Return the (x, y) coordinate for the center point of the cell that contains the specified text.  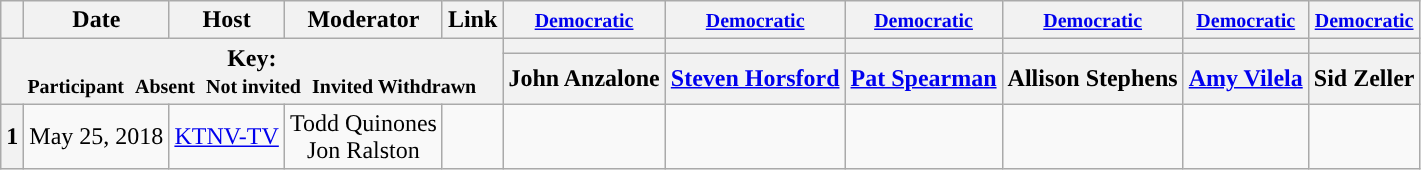
Key: Participant Absent Not invited Invited Withdrawn (252, 72)
Steven Horsford (755, 78)
John Anzalone (584, 78)
Allison Stephens (1092, 78)
Link (472, 20)
Sid Zeller (1364, 78)
Todd QuinonesJon Ralston (363, 136)
Moderator (363, 20)
Host (227, 20)
KTNV-TV (227, 136)
Pat Spearman (924, 78)
Amy Vilela (1246, 78)
1 (12, 136)
May 25, 2018 (96, 136)
Date (96, 20)
